Pinpoint the cell where the given text exists, returning its (X, Y) midpoint coordinate. 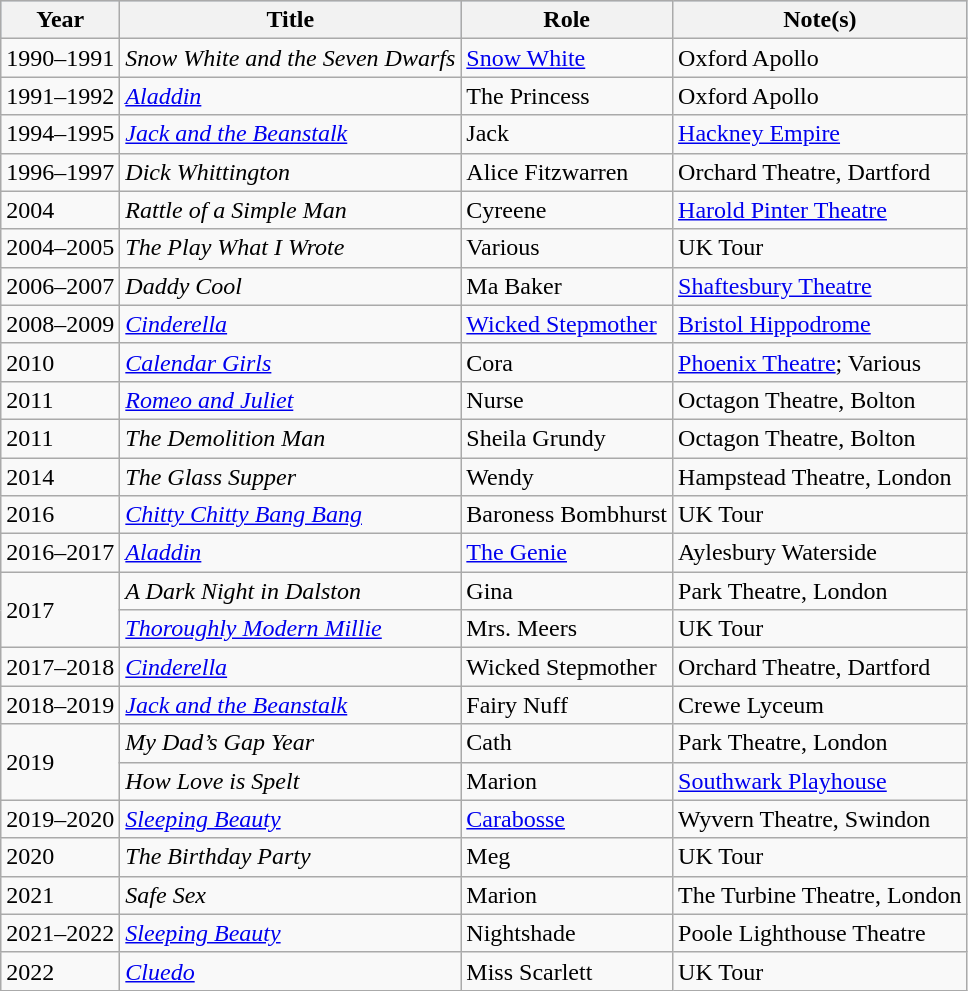
2010 (60, 362)
Daddy Cool (290, 286)
2020 (60, 857)
Year (60, 20)
2006–2007 (60, 286)
Safe Sex (290, 895)
Title (290, 20)
1990–1991 (60, 58)
2016 (60, 515)
2021 (60, 895)
2014 (60, 477)
2021–2022 (60, 933)
Miss Scarlett (567, 971)
Various (567, 248)
Nurse (567, 400)
The Demolition Man (290, 438)
Sheila Grundy (567, 438)
2019 (60, 762)
Rattle of a Simple Man (290, 210)
Chitty Chitty Bang Bang (290, 515)
The Birthday Party (290, 857)
2017–2018 (60, 667)
Meg (567, 857)
2017 (60, 610)
Phoenix Theatre; Various (820, 362)
Jack (567, 134)
Aylesbury Waterside (820, 553)
The Glass Supper (290, 477)
Gina (567, 591)
Cath (567, 743)
Calendar Girls (290, 362)
Poole Lighthouse Theatre (820, 933)
Snow White (567, 58)
Romeo and Juliet (290, 400)
Carabosse (567, 819)
Harold Pinter Theatre (820, 210)
2018–2019 (60, 705)
The Play What I Wrote (290, 248)
Shaftesbury Theatre (820, 286)
2019–2020 (60, 819)
2016–2017 (60, 553)
1991–1992 (60, 96)
Fairy Nuff (567, 705)
Wyvern Theatre, Swindon (820, 819)
Wendy (567, 477)
1994–1995 (60, 134)
2008–2009 (60, 324)
Baroness Bombhurst (567, 515)
Hackney Empire (820, 134)
A Dark Night in Dalston (290, 591)
The Turbine Theatre, London (820, 895)
Thoroughly Modern Millie (290, 629)
How Love is Spelt (290, 781)
Cyreene (567, 210)
Ma Baker (567, 286)
Hampstead Theatre, London (820, 477)
The Princess (567, 96)
Alice Fitzwarren (567, 172)
Mrs. Meers (567, 629)
Southwark Playhouse (820, 781)
Bristol Hippodrome (820, 324)
Role (567, 20)
Nightshade (567, 933)
2004 (60, 210)
2022 (60, 971)
Crewe Lyceum (820, 705)
Dick Whittington (290, 172)
Snow White and the Seven Dwarfs (290, 58)
1996–1997 (60, 172)
Cluedo (290, 971)
Note(s) (820, 20)
The Genie (567, 553)
My Dad’s Gap Year (290, 743)
Cora (567, 362)
2004–2005 (60, 248)
